Detect which cell encompasses the target text, then output its (x, y) center coordinate. 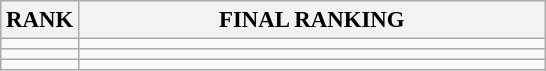
FINAL RANKING (312, 20)
RANK (40, 20)
